From the cell containing the given text, extract its center point as [X, Y] coordinate. 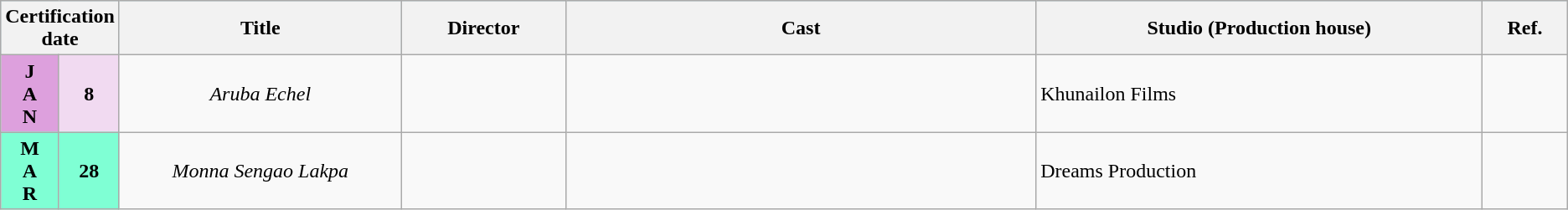
Monna Sengao Lakpa [260, 171]
Cast [801, 28]
8 [89, 94]
Dreams Production [1260, 171]
Khunailon Films [1260, 94]
Certification date [60, 28]
Aruba Echel [260, 94]
Ref. [1524, 28]
MAR [30, 171]
28 [89, 171]
Title [260, 28]
Director [483, 28]
JAN [30, 94]
Studio (Production house) [1260, 28]
